Locate the cell with the specified text and output its (x, y) center coordinate. 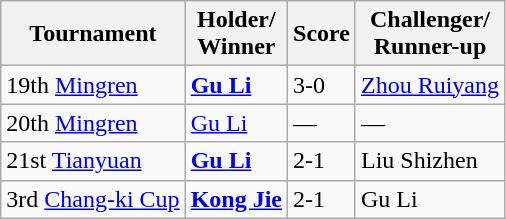
21st Tianyuan (93, 161)
Liu Shizhen (430, 161)
Tournament (93, 34)
Zhou Ruiyang (430, 85)
Holder/Winner (236, 34)
3-0 (322, 85)
3rd Chang-ki Cup (93, 199)
20th Mingren (93, 123)
Score (322, 34)
Kong Jie (236, 199)
Challenger/Runner-up (430, 34)
19th Mingren (93, 85)
